Find where the given text appears and provide that cell's center as [x, y] coordinate. 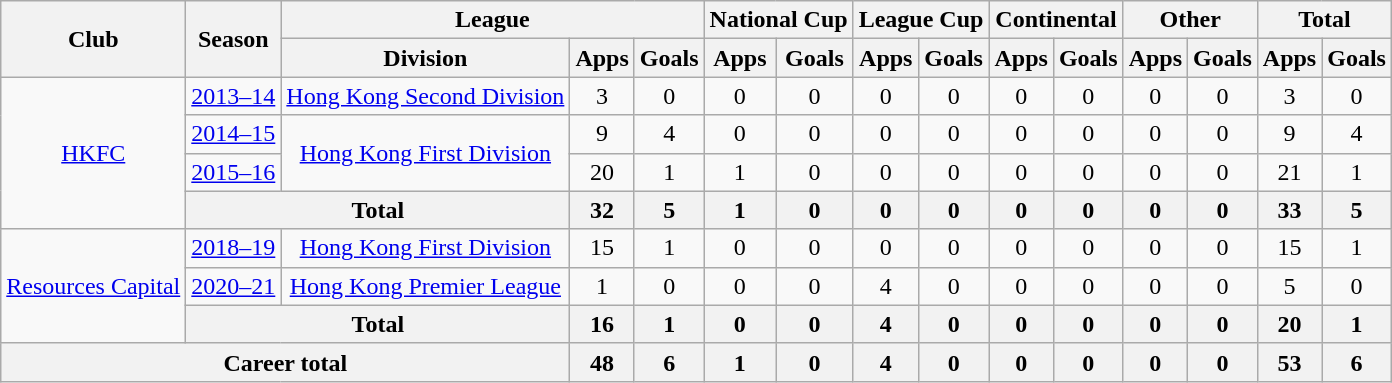
Resources Capital [94, 286]
Career total [286, 362]
National Cup [778, 20]
HKFC [94, 153]
Hong Kong Premier League [426, 286]
2015–16 [234, 172]
16 [602, 324]
2014–15 [234, 134]
Hong Kong Second Division [426, 96]
Season [234, 39]
2018–19 [234, 248]
2013–14 [234, 96]
2020–21 [234, 286]
48 [602, 362]
53 [1289, 362]
32 [602, 210]
Division [426, 58]
Other [1190, 20]
League [492, 20]
Continental [1056, 20]
League Cup [921, 20]
33 [1289, 210]
21 [1289, 172]
Club [94, 39]
